Provide the (X, Y) coordinate of the cell's center where the given text is located.  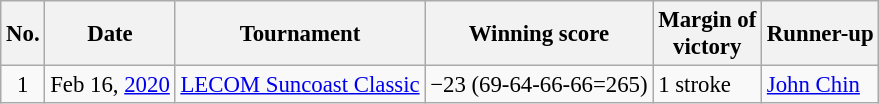
John Chin (820, 85)
Runner-up (820, 34)
Tournament (300, 34)
LECOM Suncoast Classic (300, 85)
Date (110, 34)
−23 (69-64-66-66=265) (539, 85)
1 stroke (708, 85)
Margin ofvictory (708, 34)
Winning score (539, 34)
No. (23, 34)
Feb 16, 2020 (110, 85)
1 (23, 85)
